Detect which cell encompasses the target text, then output its [x, y] center coordinate. 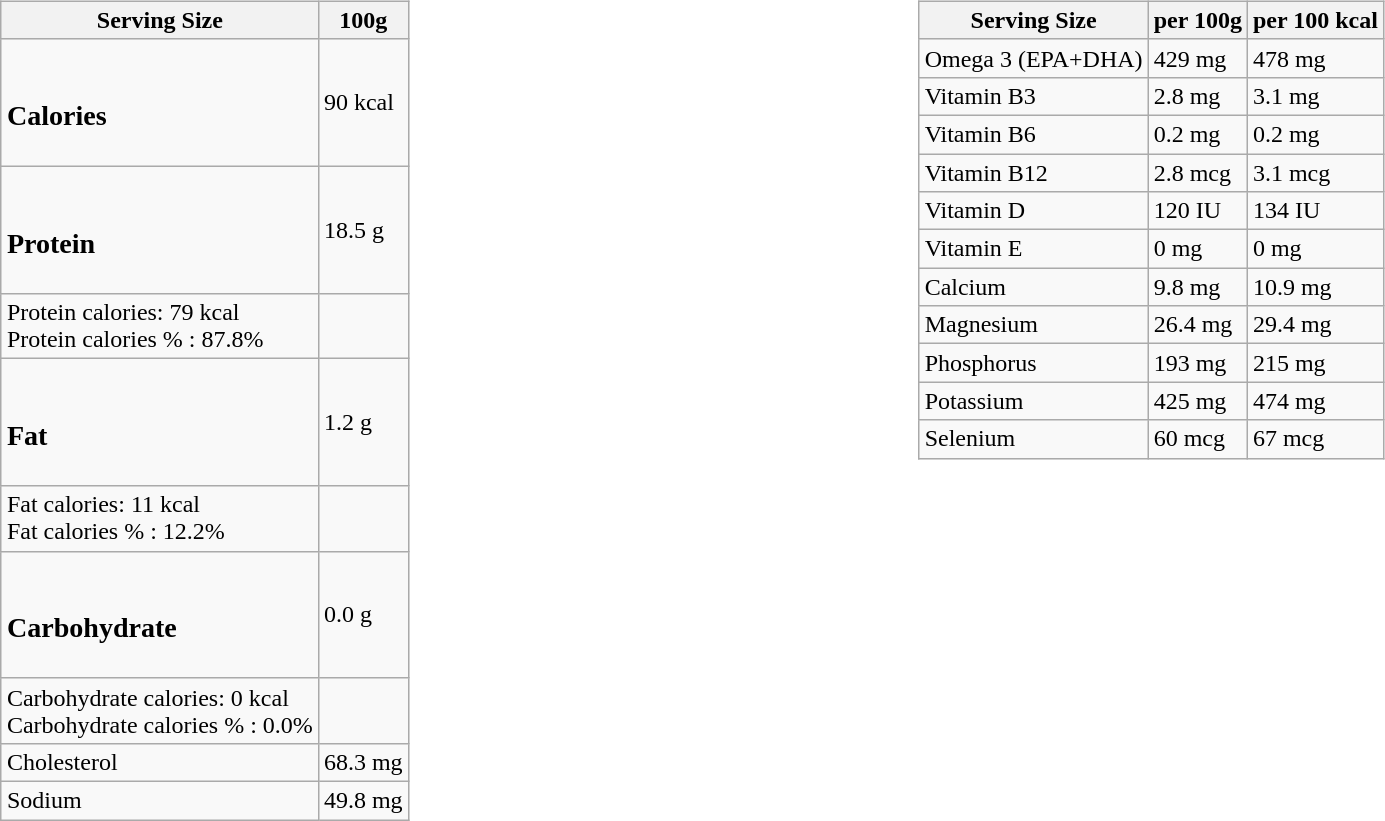
10.9 mg [1315, 287]
26.4 mg [1198, 325]
Magnesium [1034, 325]
Phosphorus [1034, 363]
Vitamin D [1034, 211]
474 mg [1315, 401]
68.3 mg [363, 762]
0.0 g [363, 614]
Selenium [1034, 439]
120 IU [1198, 211]
29.4 mg [1315, 325]
Vitamin B12 [1034, 173]
Vitamin B3 [1034, 96]
100g [363, 20]
215 mg [1315, 363]
134 IU [1315, 211]
Protein [160, 230]
478 mg [1315, 58]
425 mg [1198, 401]
Protein calories: 79 kcalProtein calories % : 87.8% [160, 326]
90 kcal [363, 102]
60 mcg [1198, 439]
Omega 3 (EPA+DHA) [1034, 58]
Calories [160, 102]
Sodium [160, 800]
49.8 mg [363, 800]
Vitamin E [1034, 249]
Cholesterol [160, 762]
1.2 g [363, 422]
Calcium [1034, 287]
2.8 mcg [1198, 173]
67 mcg [1315, 439]
Carbohydrate [160, 614]
3.1 mg [1315, 96]
per 100g [1198, 20]
Vitamin B6 [1034, 134]
3.1 mcg [1315, 173]
18.5 g [363, 230]
Fat calories: 11 kcalFat calories % : 12.2% [160, 518]
Fat [160, 422]
193 mg [1198, 363]
429 mg [1198, 58]
2.8 mg [1198, 96]
Potassium [1034, 401]
9.8 mg [1198, 287]
per 100 kcal [1315, 20]
Carbohydrate calories: 0 kcalCarbohydrate calories % : 0.0% [160, 710]
